Capture the cell that displays the provided text and extract its [x, y] central coordinate. 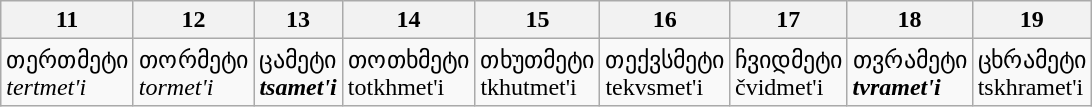
ცამეტიtsamet'i [298, 72]
თხუთმეტიtkhutmet'i [538, 72]
13 [298, 20]
თერთმეტიtertmet'i [68, 72]
11 [68, 20]
თორმეტიtormet'i [194, 72]
ცხრამეტიtskhramet'i [1032, 72]
18 [910, 20]
14 [408, 20]
თოთხმეტიtotkhmet'i [408, 72]
15 [538, 20]
16 [665, 20]
ჩვიდმეტიčvidmet'i [788, 72]
თექვსმეტიtekvsmet'i [665, 72]
12 [194, 20]
თვრამეტიtvramet'i [910, 72]
17 [788, 20]
19 [1032, 20]
